Return the (X, Y) coordinate for the center point of the cell that contains the specified text.  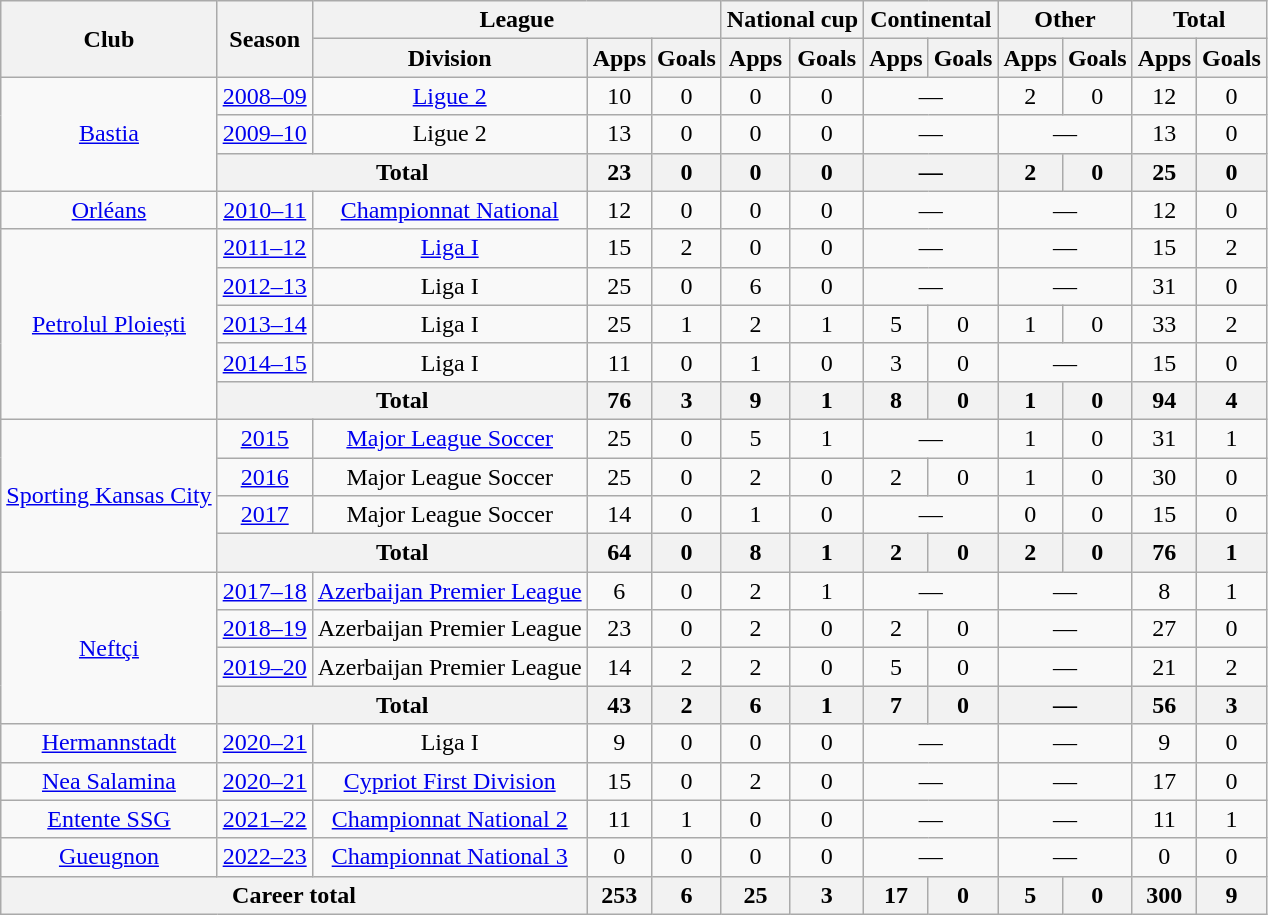
Club (109, 39)
2013–14 (264, 324)
2018–19 (264, 629)
43 (619, 705)
2009–10 (264, 134)
Gueugnon (109, 857)
Nea Salamina (109, 781)
Cypriot First Division (450, 781)
Division (450, 58)
2019–20 (264, 667)
7 (896, 705)
League (516, 20)
Orléans (109, 210)
Neftçi (109, 648)
33 (1164, 324)
Championnat National 2 (450, 819)
Entente SSG (109, 819)
21 (1164, 667)
Career total (294, 895)
2022–23 (264, 857)
Hermannstadt (109, 743)
2011–12 (264, 248)
2015 (264, 438)
56 (1164, 705)
94 (1164, 400)
300 (1164, 895)
2010–11 (264, 210)
2017 (264, 515)
64 (619, 553)
2016 (264, 477)
Sporting Kansas City (109, 495)
2014–15 (264, 362)
4 (1232, 400)
27 (1164, 629)
Bastia (109, 134)
Continental (931, 20)
Championnat National 3 (450, 857)
10 (619, 96)
National cup (792, 20)
30 (1164, 477)
2008–09 (264, 96)
Season (264, 39)
Other (1065, 20)
2012–13 (264, 286)
2021–22 (264, 819)
Petrolul Ploiești (109, 324)
253 (619, 895)
2017–18 (264, 591)
Championnat National (450, 210)
